Find where the given text appears and provide that cell's center as (x, y) coordinate. 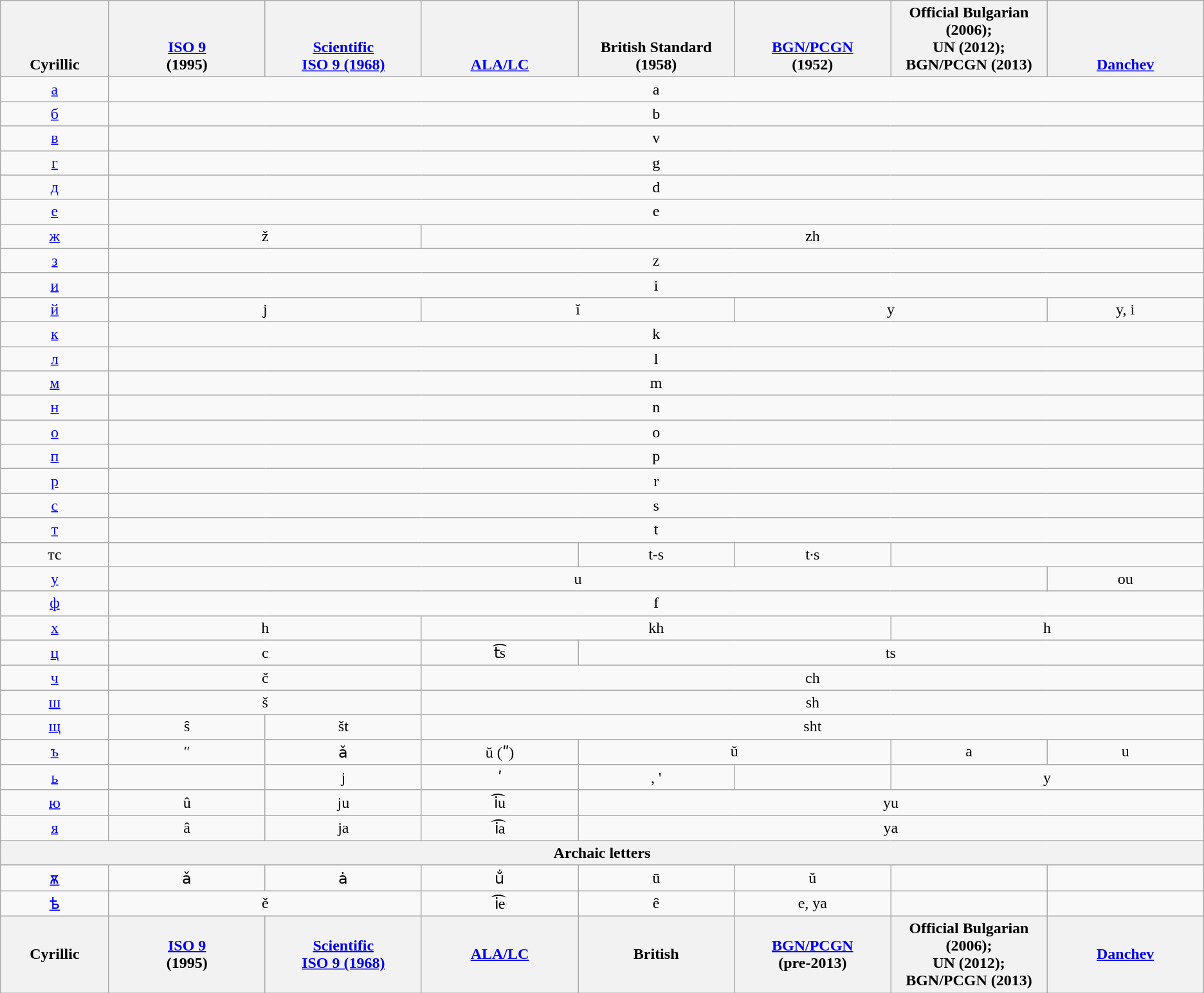
п (55, 457)
ʹ (499, 778)
sht (812, 727)
б (55, 114)
н (55, 408)
ya (891, 828)
р (55, 481)
ȧ (343, 878)
c (265, 653)
r (656, 481)
i͡u (499, 803)
ĭ (578, 309)
t (656, 530)
л (55, 358)
t∙s (813, 554)
у (55, 579)
ch (812, 678)
m (656, 383)
ж (55, 236)
а (55, 89)
š (265, 702)
г (55, 163)
ja (343, 828)
с (55, 506)
щ (55, 727)
zh (812, 236)
к (55, 334)
ts (891, 653)
о (55, 432)
e (656, 212)
â (187, 828)
sh (812, 702)
ŝ (187, 727)
ц (55, 653)
ю (55, 803)
″ (187, 752)
, ' (656, 778)
и (55, 285)
я (55, 828)
yu (891, 803)
ū (656, 878)
ě (265, 904)
č (265, 678)
в (55, 138)
ž (265, 236)
u̐ (499, 878)
ш (55, 702)
ъ (55, 752)
p (656, 457)
û (187, 803)
ê (656, 904)
ф (55, 603)
Archaic letters (602, 853)
з (55, 260)
y, i (1126, 309)
s (656, 506)
м (55, 383)
o (656, 432)
z (656, 260)
l (656, 358)
д (55, 187)
ŭ (ʺ) (499, 752)
ч (55, 678)
št (343, 727)
British (656, 954)
BGN/PCGN(1952) (813, 39)
b (656, 114)
т (55, 530)
х (55, 628)
тс (55, 554)
ѫ (55, 878)
v (656, 138)
kh (656, 628)
ѣ (55, 904)
ju (343, 803)
t͡s (499, 653)
i (656, 285)
t-s (656, 554)
е (55, 212)
n (656, 408)
i͡e (499, 904)
ou (1126, 579)
f (656, 603)
British Standard(1958) (656, 39)
й (55, 309)
ь (55, 778)
e, ya (813, 904)
i͡a (499, 828)
d (656, 187)
BGN/PCGN(pre-2013) (813, 954)
k (656, 334)
g (656, 163)
